Provide the (x, y) coordinate of the cell's center where the given text is located.  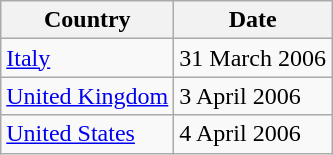
United Kingdom (88, 96)
Country (88, 20)
Italy (88, 58)
United States (88, 134)
4 April 2006 (253, 134)
31 March 2006 (253, 58)
3 April 2006 (253, 96)
Date (253, 20)
